Capture the cell that displays the provided text and extract its [X, Y] central coordinate. 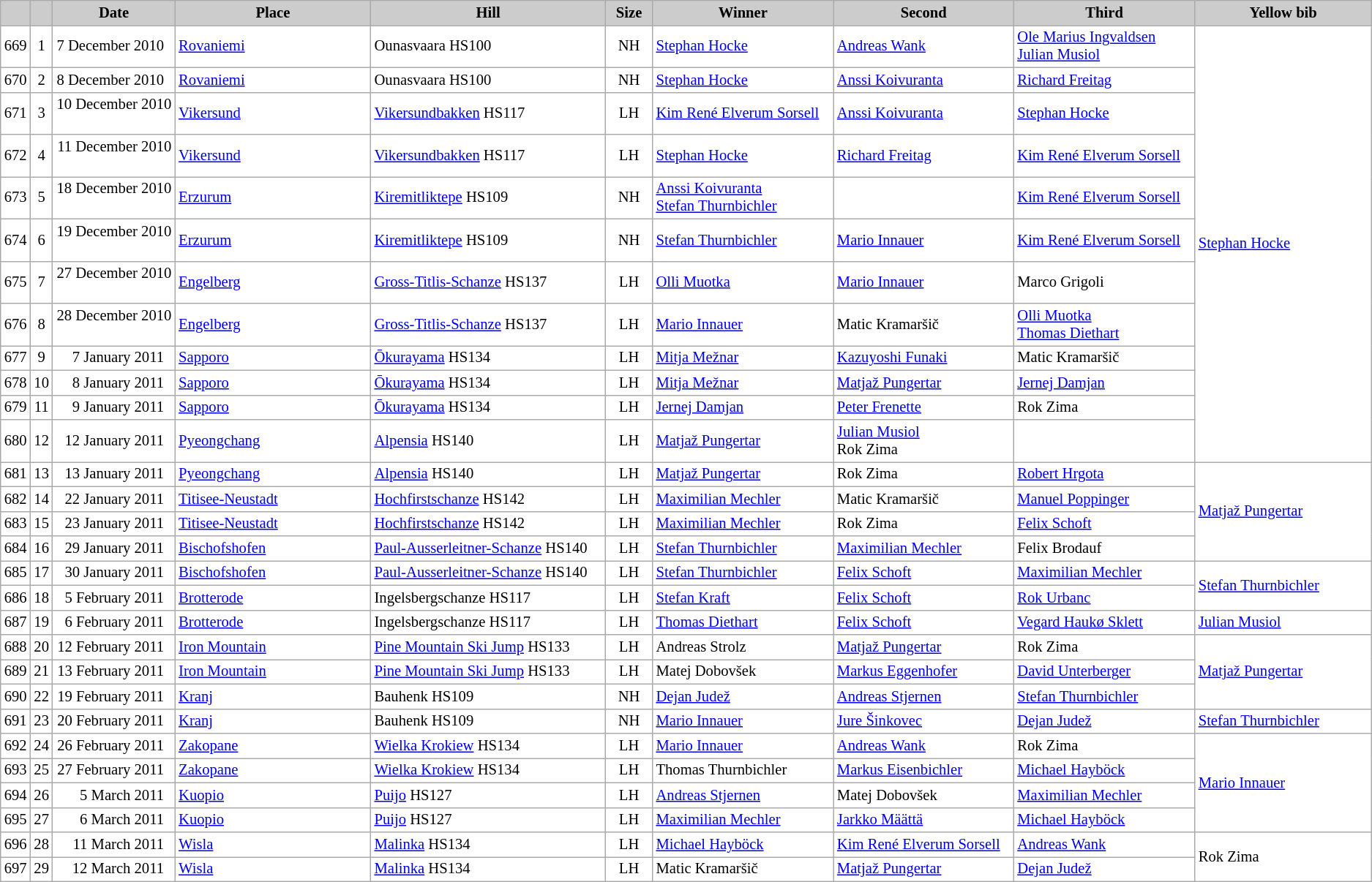
27 [41, 820]
Stefan Kraft [743, 598]
20 [41, 647]
Rok Urbanc [1103, 598]
19 [41, 622]
676 [16, 324]
695 [16, 820]
Robert Hrgota [1103, 474]
6 February 2011 [114, 622]
690 [16, 696]
Date [114, 12]
27 December 2010 [114, 282]
8 [41, 324]
Markus Eisenbichler [923, 770]
29 January 2011 [114, 548]
670 [16, 80]
687 [16, 622]
694 [16, 795]
26 February 2011 [114, 745]
697 [16, 869]
6 March 2011 [114, 820]
Winner [743, 12]
684 [16, 548]
Hill [489, 12]
Kazuyoshi Funaki [923, 358]
11 [41, 407]
681 [16, 474]
20 February 2011 [114, 721]
5 February 2011 [114, 598]
11 March 2011 [114, 845]
683 [16, 524]
Place [272, 12]
24 [41, 745]
689 [16, 671]
11 December 2010 [114, 156]
675 [16, 282]
19 December 2010 [114, 240]
6 [41, 240]
2 [41, 80]
Vegard Haukø Sklett [1103, 622]
Ole Marius Ingvaldsen Julian Musiol [1103, 46]
22 January 2011 [114, 499]
29 [41, 869]
682 [16, 499]
14 [41, 499]
28 [41, 845]
Yellow bib [1283, 12]
12 [41, 441]
Marco Grigoli [1103, 282]
Markus Eggenhofer [923, 671]
Thomas Thurnbichler [743, 770]
Felix Brodauf [1103, 548]
15 [41, 524]
9 January 2011 [114, 407]
27 February 2011 [114, 770]
Thomas Diethart [743, 622]
12 February 2011 [114, 647]
691 [16, 721]
12 March 2011 [114, 869]
5 [41, 197]
674 [16, 240]
693 [16, 770]
8 December 2010 [114, 80]
680 [16, 441]
673 [16, 197]
Jarkko Määttä [923, 820]
Anssi Koivuranta Stefan Thurnbichler [743, 197]
686 [16, 598]
23 January 2011 [114, 524]
17 [41, 573]
671 [16, 113]
679 [16, 407]
28 December 2010 [114, 324]
23 [41, 721]
696 [16, 845]
10 [41, 382]
13 January 2011 [114, 474]
22 [41, 696]
7 [41, 282]
Julian Musiol Rok Zima [923, 441]
18 December 2010 [114, 197]
7 January 2011 [114, 358]
26 [41, 795]
677 [16, 358]
Second [923, 12]
21 [41, 671]
13 [41, 474]
19 February 2011 [114, 696]
692 [16, 745]
685 [16, 573]
8 January 2011 [114, 382]
Size [629, 12]
1 [41, 46]
678 [16, 382]
5 March 2011 [114, 795]
Manuel Poppinger [1103, 499]
9 [41, 358]
Peter Frenette [923, 407]
Olli Muotka Thomas Diethart [1103, 324]
672 [16, 156]
688 [16, 647]
12 January 2011 [114, 441]
David Unterberger [1103, 671]
13 February 2011 [114, 671]
10 December 2010 [114, 113]
669 [16, 46]
4 [41, 156]
25 [41, 770]
18 [41, 598]
Olli Muotka [743, 282]
16 [41, 548]
Third [1103, 12]
7 December 2010 [114, 46]
30 January 2011 [114, 573]
Andreas Strolz [743, 647]
Jure Šinkovec [923, 721]
Julian Musiol [1283, 622]
3 [41, 113]
